Capture the cell that displays the provided text and extract its (X, Y) central coordinate. 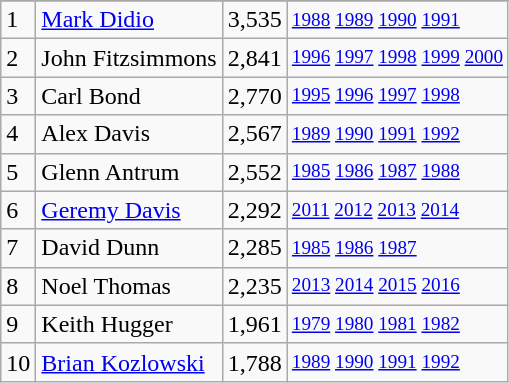
1995 1996 1997 1998 (397, 96)
3 (18, 96)
9 (18, 324)
8 (18, 286)
2,235 (254, 286)
2 (18, 58)
2,285 (254, 248)
2,841 (254, 58)
Geremy Davis (129, 210)
6 (18, 210)
5 (18, 172)
1996 1997 1998 1999 2000 (397, 58)
Keith Hugger (129, 324)
1985 1986 1987 (397, 248)
2011 2012 2013 2014 (397, 210)
Mark Didio (129, 20)
7 (18, 248)
1,961 (254, 324)
David Dunn (129, 248)
2,292 (254, 210)
Carl Bond (129, 96)
3,535 (254, 20)
Noel Thomas (129, 286)
1 (18, 20)
2,567 (254, 134)
Glenn Antrum (129, 172)
4 (18, 134)
10 (18, 362)
2013 2014 2015 2016 (397, 286)
2,770 (254, 96)
Brian Kozlowski (129, 362)
1985 1986 1987 1988 (397, 172)
1988 1989 1990 1991 (397, 20)
1979 1980 1981 1982 (397, 324)
John Fitzsimmons (129, 58)
1,788 (254, 362)
Alex Davis (129, 134)
2,552 (254, 172)
